Pinpoint the cell where the given text exists, returning its (X, Y) midpoint coordinate. 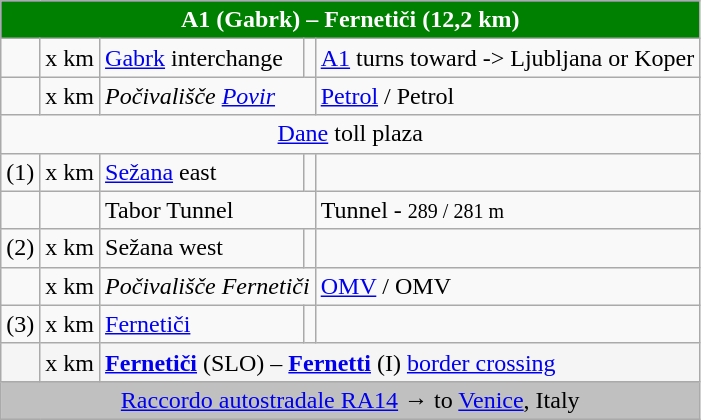
Fernetiči (SLO) – Fernetti (I) border crossing (400, 362)
Sežana east (202, 172)
Gabrk interchange (202, 58)
(1) (20, 172)
A1 (Gabrk) – Fernetiči (12,2 km) (350, 20)
(3) (20, 324)
Sežana west (202, 248)
Raccordo autostradale RA14 → to Venice, Italy (350, 400)
A1 turns toward -> Ljubljana or Koper (508, 58)
OMV / OMV (508, 286)
Petrol / Petrol (508, 96)
(2) (20, 248)
Tunnel - 289 / 281 m (508, 210)
Počivališče Povir (208, 96)
Dane toll plaza (350, 134)
Počivališče Fernetiči (208, 286)
Fernetiči (202, 324)
Tabor Tunnel (208, 210)
